For the text-containing cell, return its midpoint in [X, Y] coordinate format. 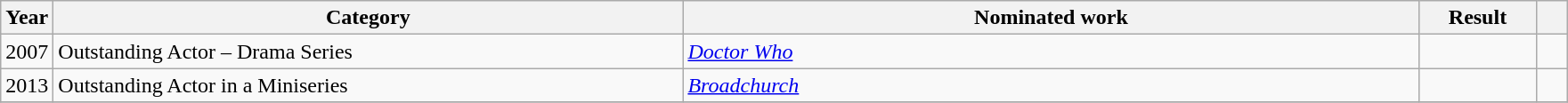
Category [369, 18]
Outstanding Actor – Drama Series [369, 51]
2013 [27, 85]
Broadchurch [1051, 85]
Result [1478, 18]
Year [27, 18]
Doctor Who [1051, 51]
Outstanding Actor in a Miniseries [369, 85]
Nominated work [1051, 18]
2007 [27, 51]
